Search for the cell housing the specified text and yield its (X, Y) center coordinate. 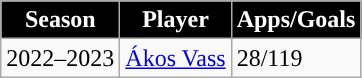
28/119 (296, 58)
Apps/Goals (296, 20)
Season (60, 20)
Player (176, 20)
2022–2023 (60, 58)
Ákos Vass (176, 58)
